Capture the cell that displays the provided text and extract its [x, y] central coordinate. 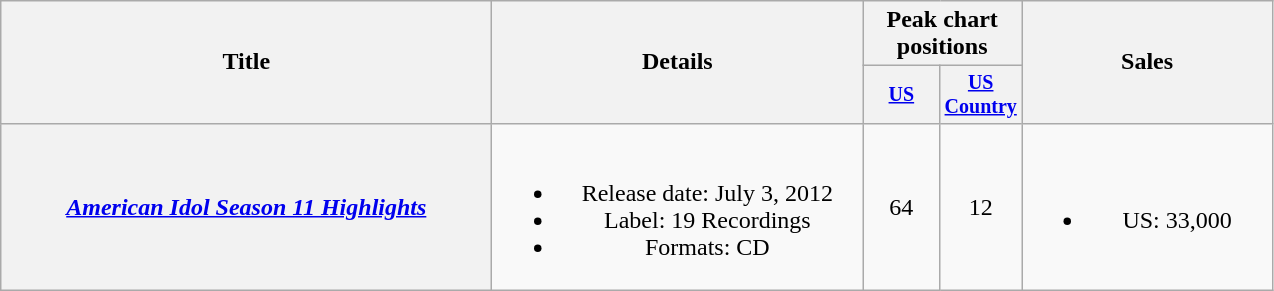
Details [678, 62]
Peak chartpositions [942, 34]
12 [981, 206]
Title [246, 62]
US: 33,000 [1148, 206]
US Country [981, 94]
64 [902, 206]
Sales [1148, 62]
US [902, 94]
American Idol Season 11 Highlights [246, 206]
Release date: July 3, 2012Label: 19 RecordingsFormats: CD [678, 206]
